Search for the cell housing the specified text and yield its [X, Y] center coordinate. 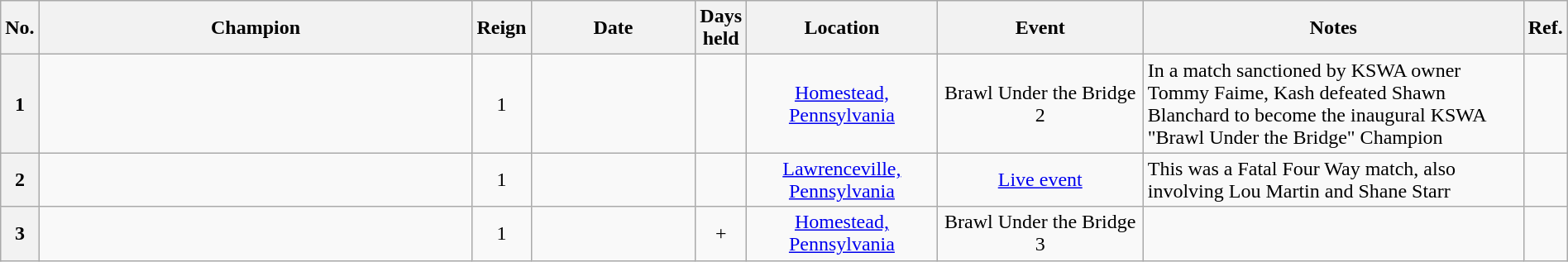
Ref. [1545, 28]
This was a Fatal Four Way match, also involving Lou Martin and Shane Starr [1333, 180]
3 [20, 233]
Brawl Under the Bridge 2 [1040, 104]
Brawl Under the Bridge 3 [1040, 233]
No. [20, 28]
In a match sanctioned by KSWA owner Tommy Faime, Kash defeated Shawn Blanchard to become the inaugural KSWA "Brawl Under the Bridge" Champion [1333, 104]
+ [721, 233]
Reign [501, 28]
Live event [1040, 180]
Date [614, 28]
Lawrenceville, Pennsylvania [842, 180]
Notes [1333, 28]
Champion [256, 28]
Event [1040, 28]
Days held [721, 28]
Location [842, 28]
2 [20, 180]
